Pinpoint the cell where the given text exists, returning its (x, y) midpoint coordinate. 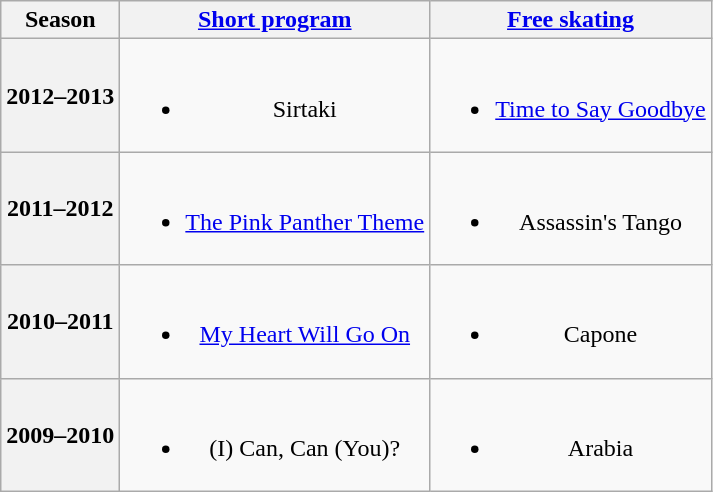
(I) Can, Can (You)? (275, 434)
Free skating (571, 20)
2011–2012 (60, 208)
2010–2011 (60, 322)
2009–2010 (60, 434)
2012–2013 (60, 96)
Time to Say Goodbye (571, 96)
The Pink Panther Theme (275, 208)
Capone (571, 322)
Arabia (571, 434)
Season (60, 20)
Short program (275, 20)
My Heart Will Go On (275, 322)
Sirtaki (275, 96)
Assassin's Tango (571, 208)
